For the text-containing cell, return its midpoint in (X, Y) coordinate format. 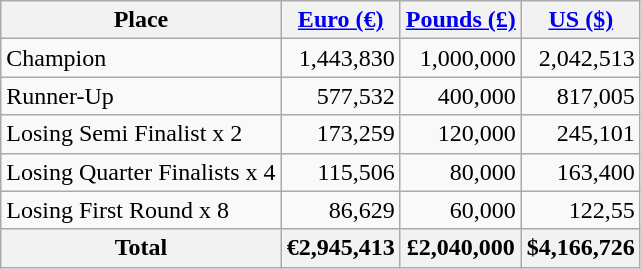
2,042,513 (580, 58)
Champion (141, 58)
115,506 (340, 172)
1,000,000 (460, 58)
£2,040,000 (460, 248)
Losing Quarter Finalists x 4 (141, 172)
163,400 (580, 172)
60,000 (460, 210)
86,629 (340, 210)
Losing Semi Finalist x 2 (141, 134)
Runner-Up (141, 96)
Euro (€) (340, 20)
80,000 (460, 172)
Pounds (£) (460, 20)
Place (141, 20)
1,443,830 (340, 58)
$4,166,726 (580, 248)
€2,945,413 (340, 248)
120,000 (460, 134)
817,005 (580, 96)
400,000 (460, 96)
US ($) (580, 20)
Losing First Round x 8 (141, 210)
Total (141, 248)
173,259 (340, 134)
122,55 (580, 210)
577,532 (340, 96)
245,101 (580, 134)
